Determine the [X, Y] coordinate at the center of the cell enclosing the given text.  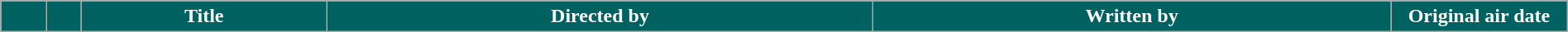
Title [204, 16]
Original air date [1480, 16]
Written by [1132, 16]
Directed by [600, 16]
